For the text-containing cell, return its midpoint in (X, Y) coordinate format. 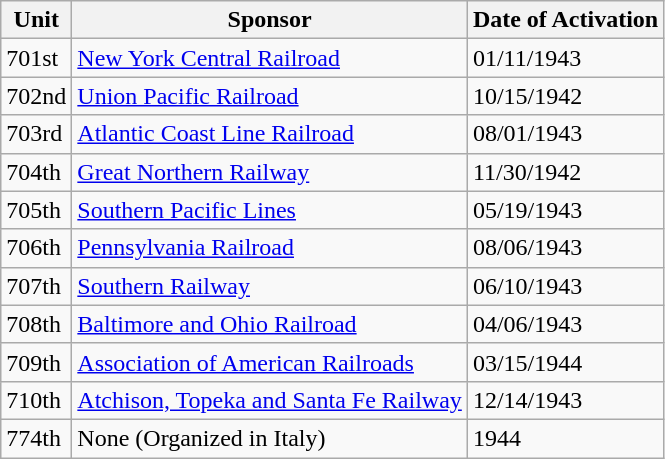
08/01/1943 (565, 134)
12/14/1943 (565, 400)
709th (36, 362)
05/19/1943 (565, 210)
Baltimore and Ohio Railroad (270, 324)
Atchison, Topeka and Santa Fe Railway (270, 400)
710th (36, 400)
11/30/1942 (565, 172)
704th (36, 172)
706th (36, 248)
707th (36, 286)
Unit (36, 20)
702nd (36, 96)
Union Pacific Railroad (270, 96)
Southern Railway (270, 286)
705th (36, 210)
04/06/1943 (565, 324)
None (Organized in Italy) (270, 438)
New York Central Railroad (270, 58)
708th (36, 324)
06/10/1943 (565, 286)
701st (36, 58)
703rd (36, 134)
Association of American Railroads (270, 362)
10/15/1942 (565, 96)
Southern Pacific Lines (270, 210)
Great Northern Railway (270, 172)
Atlantic Coast Line Railroad (270, 134)
Pennsylvania Railroad (270, 248)
Date of Activation (565, 20)
774th (36, 438)
1944 (565, 438)
03/15/1944 (565, 362)
01/11/1943 (565, 58)
08/06/1943 (565, 248)
Sponsor (270, 20)
